Search for the cell housing the specified text and yield its (x, y) center coordinate. 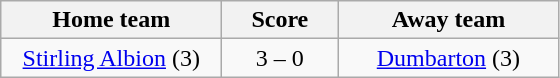
Away team (448, 20)
Score (280, 20)
Home team (112, 20)
Dumbarton (3) (448, 58)
3 – 0 (280, 58)
Stirling Albion (3) (112, 58)
